For the text-containing cell, return its midpoint in (x, y) coordinate format. 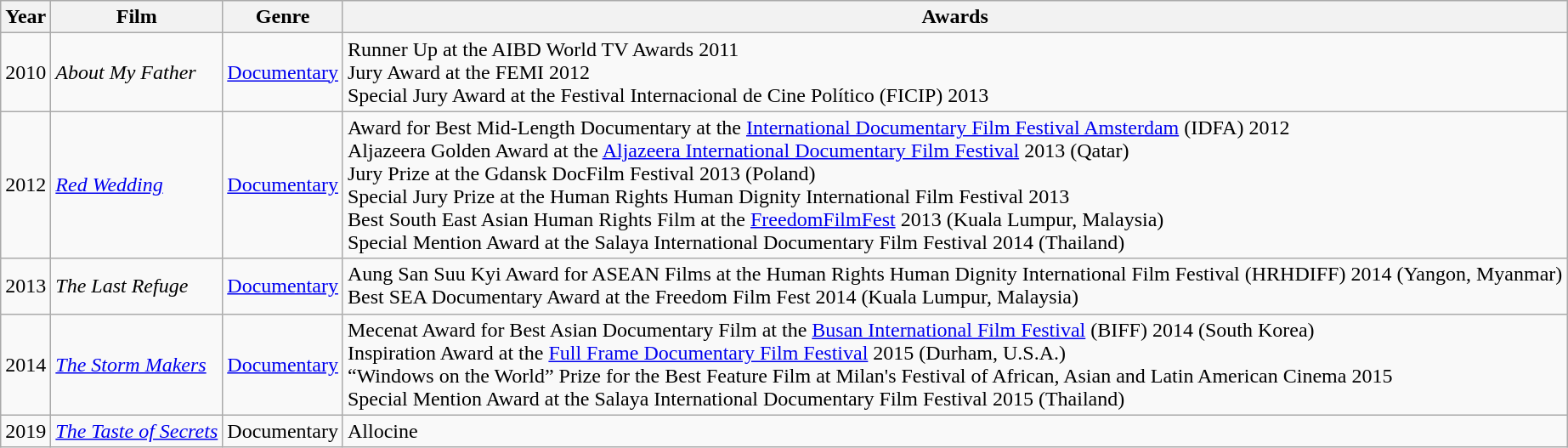
Film (137, 17)
2019 (25, 431)
2012 (25, 185)
About My Father (137, 72)
The Storm Makers (137, 364)
Allocine (954, 431)
2014 (25, 364)
The Taste of Secrets (137, 431)
2010 (25, 72)
Runner Up at the AIBD World TV Awards 2011Jury Award at the FEMI 2012Special Jury Award at the Festival Internacional de Cine Político (FICIP) 2013 (954, 72)
The Last Refuge (137, 286)
Red Wedding (137, 185)
Genre (283, 17)
Year (25, 17)
2013 (25, 286)
Awards (954, 17)
